For the text-containing cell, return its midpoint in [X, Y] coordinate format. 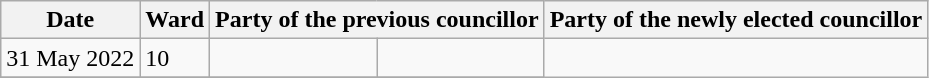
Date [70, 20]
31 May 2022 [70, 58]
Party of the newly elected councillor [736, 20]
10 [175, 58]
Party of the previous councillor [378, 20]
Ward [175, 20]
